Identify which cell holds the provided text, then report its [x, y] central coordinate. 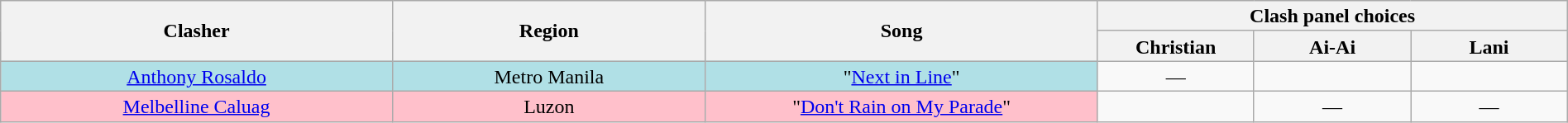
Ai-Ai [1331, 46]
Song [901, 31]
Luzon [549, 106]
Anthony Rosaldo [197, 76]
Metro Manila [549, 76]
Lani [1489, 46]
Clash panel choices [1332, 17]
"Don't Rain on My Parade" [901, 106]
Christian [1176, 46]
Melbelline Caluag [197, 106]
Clasher [197, 31]
"Next in Line" [901, 76]
Region [549, 31]
